For the text-containing cell, return its midpoint in [X, Y] coordinate format. 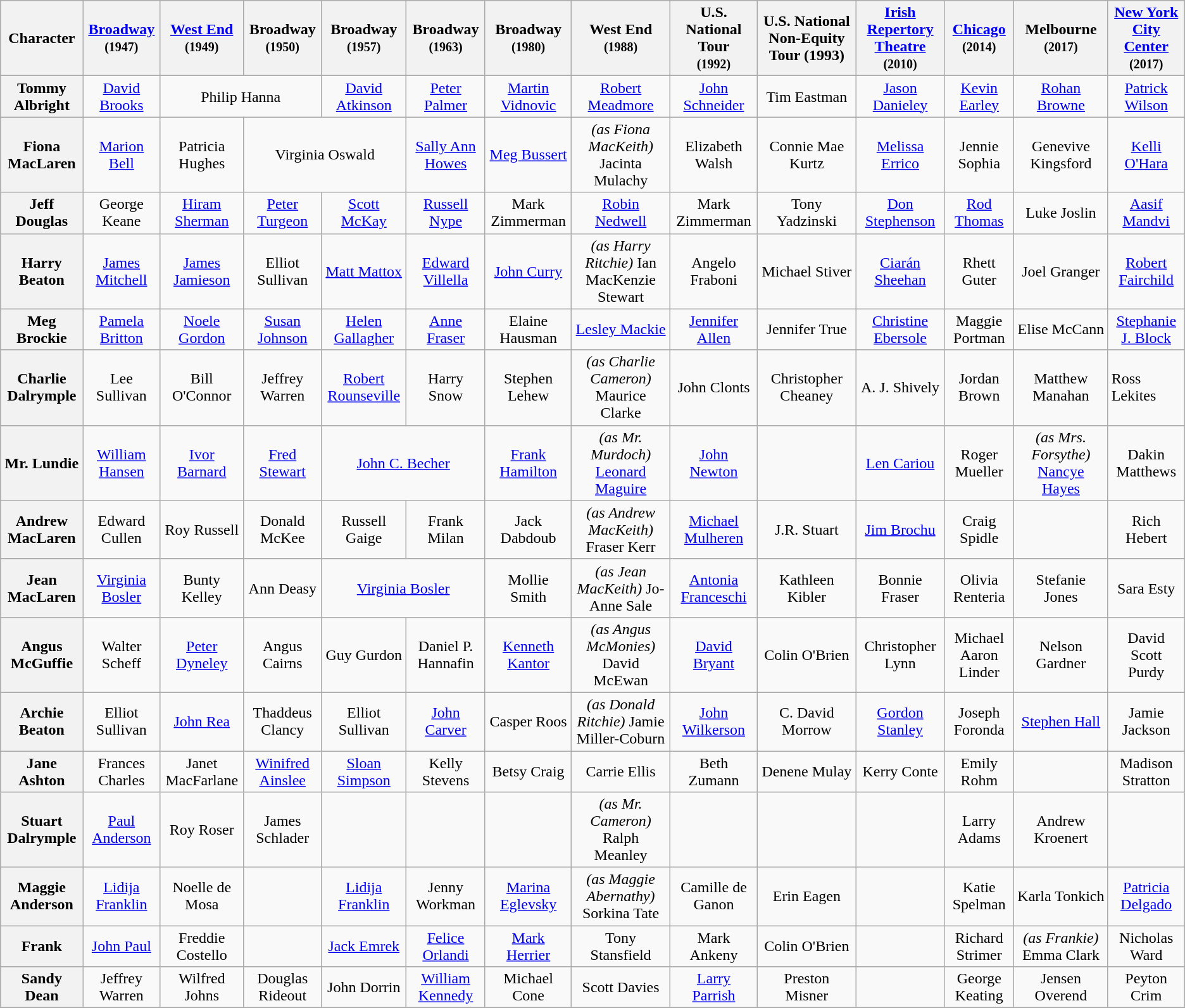
Angelo Fraboni [713, 271]
Craig Spidle [979, 530]
Aasif Mandvi [1146, 213]
Fiona MacLaren [42, 154]
Roy Russell [202, 530]
Jane Ashton [42, 771]
Jeff Douglas [42, 213]
John Schneider [713, 96]
(as Frankie) Emma Clark [1061, 947]
A. J. Shively [900, 387]
Matt Mattox [364, 271]
Robin Nedwell [621, 213]
Marion Bell [122, 154]
Fred Stewart [282, 463]
Jenny Workman [446, 897]
Kelly Stevens [446, 771]
Kelli O'Hara [1146, 154]
West End(1988) [621, 38]
Jim Brochu [900, 530]
Stephen Lehew [528, 387]
Douglas Rideout [282, 987]
Peyton Crim [1146, 987]
Nicholas Ward [1146, 947]
Lee Sullivan [122, 387]
Michael Mulheren [713, 530]
Christine Ebersole [900, 329]
C. David Morrow [807, 721]
Stephen Hall [1061, 721]
Lesley Mackie [621, 329]
George Keane [122, 213]
Noelle de Mosa [202, 897]
Tim Eastman [807, 96]
(as Mr. Cameron) Ralph Meanley [621, 830]
Stuart Dalrymple [42, 830]
Scott Davies [621, 987]
Charlie Dalrymple [42, 387]
Luke Joslin [1061, 213]
Christopher Cheaney [807, 387]
Patricia Hughes [202, 154]
Sloan Simpson [364, 771]
John Wilkerson [713, 721]
Ann Deasy [282, 588]
Karla Tonkich [1061, 897]
Kenneth Kantor [528, 654]
Matthew Manahan [1061, 387]
(as Jean MacKeith) Jo-Anne Sale [621, 588]
Michael Cone [528, 987]
West End(1949) [202, 38]
Tommy Albright [42, 96]
Pamela Britton [122, 329]
Andrew Kroenert [1061, 830]
Scott McKay [364, 213]
Preston Misner [807, 987]
Philip Hanna [241, 96]
(as Charlie Cameron) Maurice Clarke [621, 387]
Betsy Craig [528, 771]
Richard Strimer [979, 947]
Bunty Kelley [202, 588]
John Curry [528, 271]
Stefanie Jones [1061, 588]
Daniel P. Hannafin [446, 654]
Don Stephenson [900, 213]
Noele Gordon [202, 329]
Anne Fraser [446, 329]
John Newton [713, 463]
Kevin Earley [979, 96]
Ciarán Sheehan [900, 271]
Madison Stratton [1146, 771]
Bonnie Fraser [900, 588]
Thaddeus Clancy [282, 721]
Andrew MacLaren [42, 530]
Janet MacFarlane [202, 771]
Elizabeth Walsh [713, 154]
Rich Hebert [1146, 530]
Elaine Hausman [528, 329]
Sara Esty [1146, 588]
Bill O'Connor [202, 387]
John C. Becher [404, 463]
Emily Rohm [979, 771]
Ivor Barnard [202, 463]
Broadway(1947) [122, 38]
Marina Eglevsky [528, 897]
Melbourne(2017) [1061, 38]
Russell Gaige [364, 530]
Denene Mulay [807, 771]
Jennie Sophia [979, 154]
Russell Nype [446, 213]
Connie Mae Kurtz [807, 154]
Jack Emrek [364, 947]
Larry Adams [979, 830]
Tony Yadzinski [807, 213]
(as Mr. Murdoch) Leonard Maguire [621, 463]
Broadway(1980) [528, 38]
Chicago(2014) [979, 38]
Robert Fairchild [1146, 271]
Angus McGuffie [42, 654]
Jason Danieley [900, 96]
Martin Vidnovic [528, 96]
Len Cariou [900, 463]
J.R. Stuart [807, 530]
U.S. National Non-Equity Tour (1993) [807, 38]
Michael Aaron Linder [979, 654]
Broadway(1963) [446, 38]
Gordon Stanley [900, 721]
Guy Gurdon [364, 654]
Mark Herrier [528, 947]
(as Mrs. Forsythe) Nancye Hayes [1061, 463]
Jennifer Allen [713, 329]
Elise McCann [1061, 329]
Donald McKee [282, 530]
Meg Bussert [528, 154]
Roy Roser [202, 830]
Hiram Sherman [202, 213]
Carrie Ellis [621, 771]
Casper Roos [528, 721]
Jennifer True [807, 329]
Freddie Costello [202, 947]
Broadway(1950) [282, 38]
Larry Parrish [713, 987]
Character [42, 38]
Jack Dabdoub [528, 530]
Mollie Smith [528, 588]
Frank Hamilton [528, 463]
Rod Thomas [979, 213]
Peter Turgeon [282, 213]
Stephanie J. Block [1146, 329]
Jensen Overend [1061, 987]
Jean MacLaren [42, 588]
Roger Mueller [979, 463]
John Paul [122, 947]
James Mitchell [122, 271]
Peter Dyneley [202, 654]
Sandy Dean [42, 987]
Melissa Errico [900, 154]
Meg Brockie [42, 329]
Wilfred Johns [202, 987]
John Carver [446, 721]
New York City Center(2017) [1146, 38]
Edward Cullen [122, 530]
(as Harry Ritchie) Ian MacKenzie Stewart [621, 271]
(as Angus McMonies) David McEwan [621, 654]
Camille de Ganon [713, 897]
U.S. National Tour(1992) [713, 38]
John Dorrin [364, 987]
Erin Eagen [807, 897]
Rohan Browne [1061, 96]
Paul Anderson [122, 830]
Nelson Gardner [1061, 654]
Jamie Jackson [1146, 721]
Frank Milan [446, 530]
Helen Gallagher [364, 329]
Edward Villella [446, 271]
Archie Beaton [42, 721]
Michael Stiver [807, 271]
Olivia Renteria [979, 588]
Christopher Lynn [900, 654]
John Clonts [713, 387]
William Kennedy [446, 987]
Rhett Guter [979, 271]
Kathleen Kibler [807, 588]
Patricia Delgado [1146, 897]
David Scott Purdy [1146, 654]
Sally Ann Howes [446, 154]
Maggie Portman [979, 329]
Ross Lekites [1146, 387]
Genevive Kingsford [1061, 154]
James Schlader [282, 830]
Felice Orlandi [446, 947]
David Atkinson [364, 96]
James Jamieson [202, 271]
Patrick Wilson [1146, 96]
Tony Stansfield [621, 947]
Dakin Matthews [1146, 463]
Angus Cairns [282, 654]
Maggie Anderson [42, 897]
George Keating [979, 987]
Irish Repertory Theatre(2010) [900, 38]
Winifred Ainslee [282, 771]
(as Donald Ritchie) Jamie Miller-Coburn [621, 721]
David Brooks [122, 96]
Walter Scheff [122, 654]
Joseph Foronda [979, 721]
Susan Johnson [282, 329]
Frank [42, 947]
Kerry Conte [900, 771]
(as Maggie Abernathy) Sorkina Tate [621, 897]
Harry Beaton [42, 271]
Antonia Franceschi [713, 588]
Robert Meadmore [621, 96]
Peter Palmer [446, 96]
Joel Granger [1061, 271]
Frances Charles [122, 771]
Robert Rounseville [364, 387]
Jordan Brown [979, 387]
Mr. Lundie [42, 463]
John Rea [202, 721]
Harry Snow [446, 387]
Katie Spelman [979, 897]
David Bryant [713, 654]
(as Fiona MacKeith) Jacinta Mulachy [621, 154]
Beth Zumann [713, 771]
Virginia Oswald [325, 154]
Mark Ankeny [713, 947]
(as Andrew MacKeith) Fraser Kerr [621, 530]
William Hansen [122, 463]
Broadway(1957) [364, 38]
